Detect which cell encompasses the target text, then output its [x, y] center coordinate. 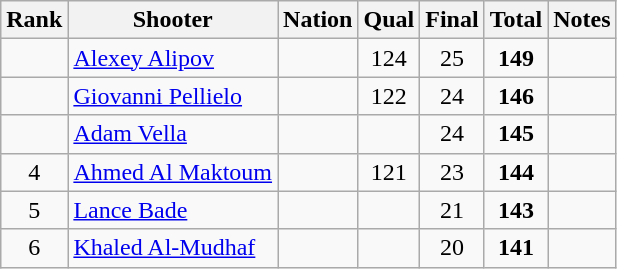
Nation [318, 20]
Alexey Alipov [173, 58]
145 [516, 134]
Shooter [173, 20]
121 [389, 172]
5 [34, 210]
23 [452, 172]
6 [34, 248]
Qual [389, 20]
Khaled Al-Mudhaf [173, 248]
124 [389, 58]
141 [516, 248]
20 [452, 248]
144 [516, 172]
146 [516, 96]
21 [452, 210]
Lance Bade [173, 210]
122 [389, 96]
Ahmed Al Maktoum [173, 172]
Notes [582, 20]
Total [516, 20]
143 [516, 210]
Final [452, 20]
4 [34, 172]
Rank [34, 20]
Adam Vella [173, 134]
25 [452, 58]
149 [516, 58]
Giovanni Pellielo [173, 96]
